Scan for the cell matching the given text and deliver its (X, Y) coordinate at center. 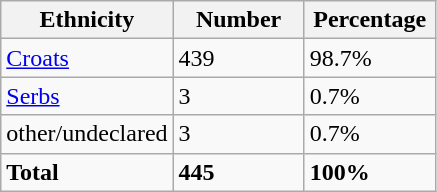
Serbs (87, 96)
other/undeclared (87, 134)
Number (238, 20)
Croats (87, 58)
Percentage (370, 20)
100% (370, 172)
439 (238, 58)
445 (238, 172)
Total (87, 172)
Ethnicity (87, 20)
98.7% (370, 58)
